Extract the (X, Y) coordinate from the center of the cell holding the provided text.  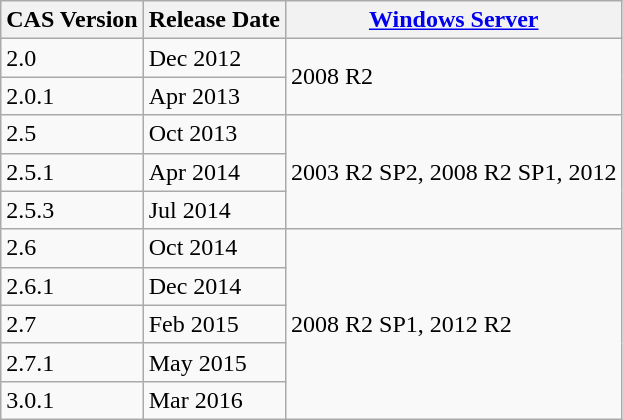
3.0.1 (72, 400)
2.5.1 (72, 172)
Feb 2015 (214, 324)
Oct 2013 (214, 134)
Release Date (214, 20)
Windows Server (454, 20)
Oct 2014 (214, 248)
2.6.1 (72, 286)
Apr 2014 (214, 172)
Apr 2013 (214, 96)
2008 R2 SP1, 2012 R2 (454, 324)
2.7.1 (72, 362)
2008 R2 (454, 77)
2.0.1 (72, 96)
2.5.3 (72, 210)
Dec 2014 (214, 286)
Mar 2016 (214, 400)
2.5 (72, 134)
2.7 (72, 324)
Dec 2012 (214, 58)
2.0 (72, 58)
May 2015 (214, 362)
2.6 (72, 248)
Jul 2014 (214, 210)
CAS Version (72, 20)
2003 R2 SP2, 2008 R2 SP1, 2012 (454, 172)
